Scan for the cell matching the given text and deliver its [x, y] coordinate at center. 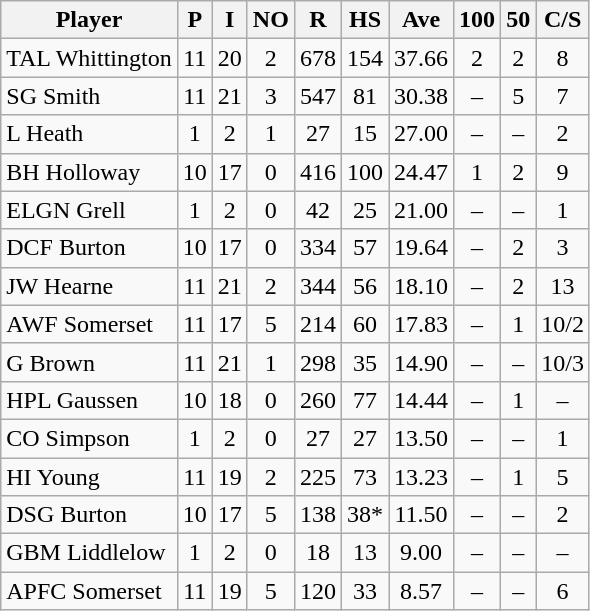
30.38 [422, 96]
50 [518, 20]
L Heath [89, 134]
14.90 [422, 362]
P [194, 20]
334 [318, 248]
14.44 [422, 400]
GBM Liddlelow [89, 553]
73 [364, 477]
HPL Gaussen [89, 400]
138 [318, 515]
21.00 [422, 210]
27.00 [422, 134]
678 [318, 58]
416 [318, 172]
9 [563, 172]
18.10 [422, 286]
77 [364, 400]
120 [318, 591]
33 [364, 591]
13.50 [422, 438]
298 [318, 362]
260 [318, 400]
11.50 [422, 515]
37.66 [422, 58]
13.23 [422, 477]
81 [364, 96]
56 [364, 286]
25 [364, 210]
10/3 [563, 362]
CO Simpson [89, 438]
10/2 [563, 324]
225 [318, 477]
Ave [422, 20]
17.83 [422, 324]
154 [364, 58]
15 [364, 134]
19.64 [422, 248]
214 [318, 324]
BH Holloway [89, 172]
38* [364, 515]
HS [364, 20]
AWF Somerset [89, 324]
DCF Burton [89, 248]
20 [230, 58]
HI Young [89, 477]
C/S [563, 20]
57 [364, 248]
JW Hearne [89, 286]
G Brown [89, 362]
8.57 [422, 591]
547 [318, 96]
60 [364, 324]
I [230, 20]
9.00 [422, 553]
TAL Whittington [89, 58]
NO [270, 20]
R [318, 20]
8 [563, 58]
Player [89, 20]
7 [563, 96]
ELGN Grell [89, 210]
DSG Burton [89, 515]
6 [563, 591]
24.47 [422, 172]
35 [364, 362]
344 [318, 286]
APFC Somerset [89, 591]
42 [318, 210]
SG Smith [89, 96]
